Extract the (X, Y) coordinate from the center of the cell holding the provided text.  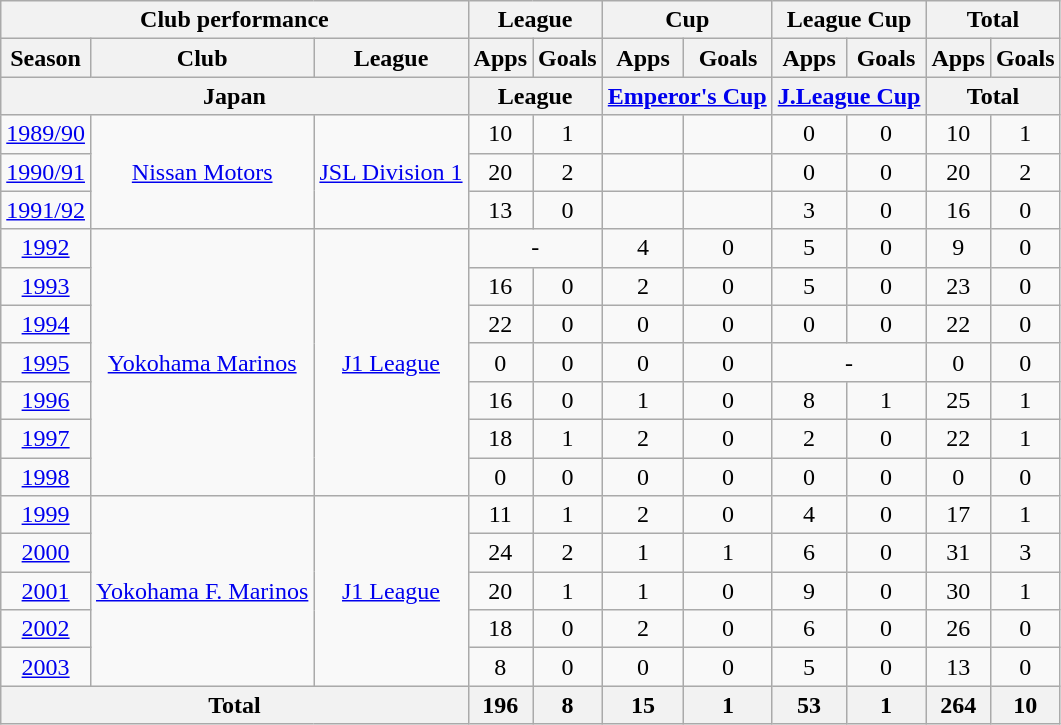
1993 (46, 286)
15 (643, 705)
League Cup (849, 20)
23 (958, 286)
1991/92 (46, 210)
1999 (46, 515)
Yokohama Marinos (202, 362)
53 (809, 705)
31 (958, 553)
2003 (46, 667)
1990/91 (46, 172)
1994 (46, 324)
Cup (687, 20)
Club performance (234, 20)
11 (500, 515)
2002 (46, 629)
Yokohama F. Marinos (202, 591)
1998 (46, 477)
25 (958, 400)
Japan (234, 96)
Club (202, 58)
1995 (46, 362)
17 (958, 515)
1996 (46, 400)
Season (46, 58)
J.League Cup (849, 96)
JSL Division 1 (391, 172)
264 (958, 705)
Nissan Motors (202, 172)
24 (500, 553)
2001 (46, 591)
1992 (46, 248)
1997 (46, 438)
Emperor's Cup (687, 96)
1989/90 (46, 134)
30 (958, 591)
26 (958, 629)
2000 (46, 553)
196 (500, 705)
